Scan for the cell matching the given text and deliver its (x, y) coordinate at center. 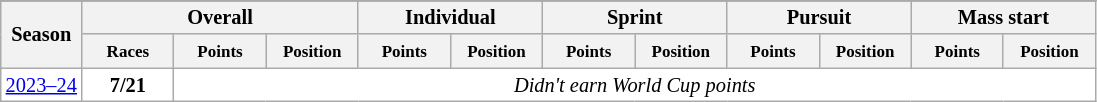
7/21 (128, 85)
Individual (450, 17)
Races (128, 51)
2023–24 (42, 85)
Pursuit (819, 17)
Sprint (635, 17)
Mass start (1003, 17)
Didn't earn World Cup points (635, 85)
Overall (220, 17)
Season (42, 34)
